Detect which cell encompasses the target text, then output its [x, y] center coordinate. 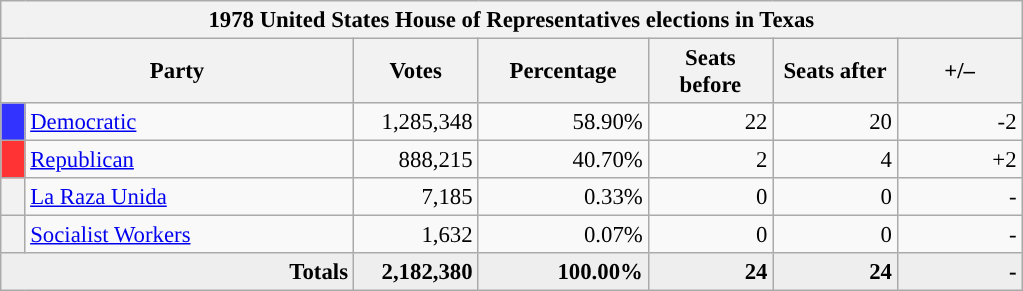
Party [178, 72]
0.33% [563, 197]
40.70% [563, 160]
Percentage [563, 72]
Republican [189, 160]
7,185 [416, 197]
Seats after [836, 72]
+/– [960, 72]
0.07% [563, 235]
Democratic [189, 122]
La Raza Unida [189, 197]
58.90% [563, 122]
20 [836, 122]
Votes [416, 72]
1978 United States House of Representatives elections in Texas [512, 20]
-2 [960, 122]
1,632 [416, 235]
Socialist Workers [189, 235]
22 [710, 122]
2 [710, 160]
Seats before [710, 72]
888,215 [416, 160]
4 [836, 160]
1,285,348 [416, 122]
+2 [960, 160]
